Scan for the cell matching the given text and deliver its (x, y) coordinate at center. 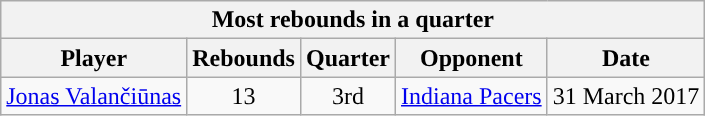
13 (244, 96)
Rebounds (244, 58)
3rd (348, 96)
Indiana Pacers (472, 96)
Most rebounds in a quarter (353, 20)
31 March 2017 (626, 96)
Opponent (472, 58)
Jonas Valančiūnas (94, 96)
Date (626, 58)
Player (94, 58)
Quarter (348, 58)
